From the cell containing the given text, extract its center point as (X, Y) coordinate. 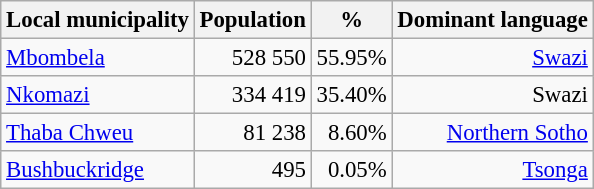
35.40% (352, 95)
495 (252, 170)
Mbombela (98, 58)
Thaba Chweu (98, 133)
Local municipality (98, 20)
Nkomazi (98, 95)
% (352, 20)
Tsonga (492, 170)
Population (252, 20)
55.95% (352, 58)
0.05% (352, 170)
Northern Sotho (492, 133)
81 238 (252, 133)
Bushbuckridge (98, 170)
Dominant language (492, 20)
528 550 (252, 58)
334 419 (252, 95)
8.60% (352, 133)
